Detect which cell encompasses the target text, then output its [x, y] center coordinate. 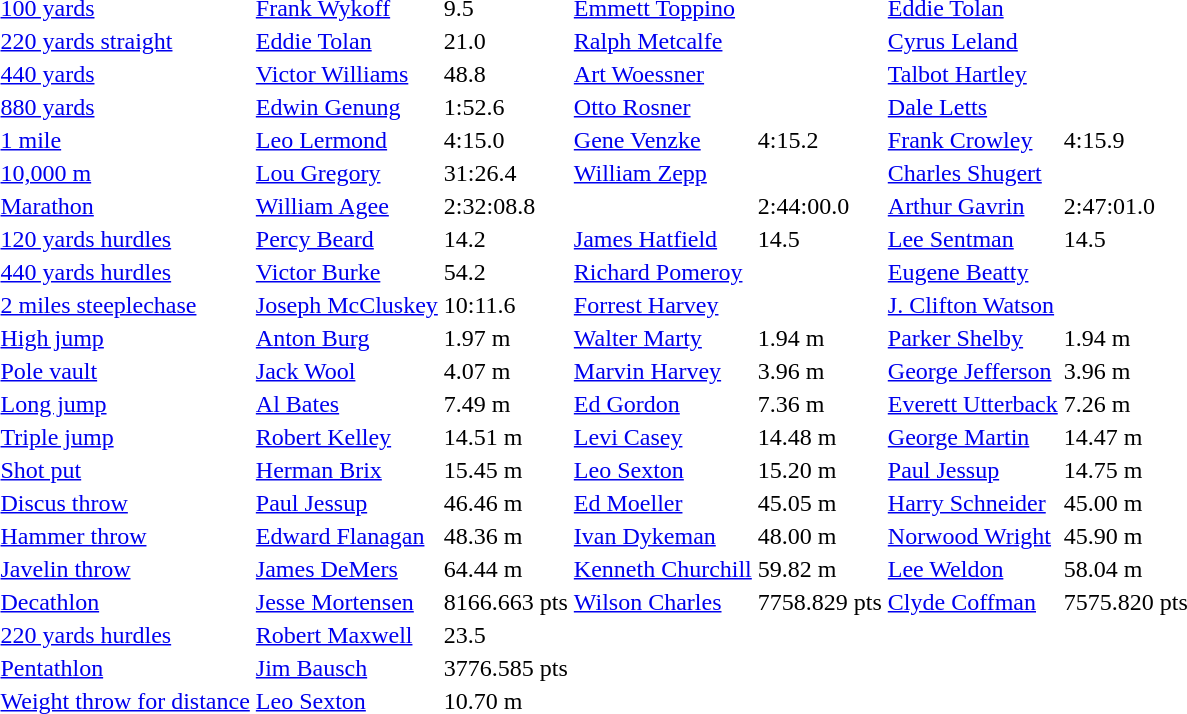
Ralph Metcalfe [662, 41]
54.2 [506, 272]
Marvin Harvey [662, 371]
21.0 [506, 41]
8166.663 pts [506, 602]
George Martin [972, 437]
Joseph McCluskey [346, 305]
Art Woessner [662, 74]
Al Bates [346, 404]
1.97 m [506, 338]
Clyde Coffman [972, 602]
48.00 m [820, 536]
59.82 m [820, 569]
Cyrus Leland [972, 41]
48.36 m [506, 536]
Leo Sexton [662, 470]
46.46 m [506, 503]
Everett Utterback [972, 404]
Dale Letts [972, 107]
Jack Wool [346, 371]
Victor Williams [346, 74]
Lou Gregory [346, 173]
William Zepp [662, 173]
64.44 m [506, 569]
15.45 m [506, 470]
48.8 [506, 74]
2:32:08.8 [506, 206]
Eugene Beatty [972, 272]
4.07 m [506, 371]
4:15.0 [506, 140]
James DeMers [346, 569]
Eddie Tolan [346, 41]
15.20 m [820, 470]
Leo Lermond [346, 140]
Ed Moeller [662, 503]
Wilson Charles [662, 602]
Robert Maxwell [346, 635]
Jesse Mortensen [346, 602]
14.2 [506, 239]
14.5 [820, 239]
Ivan Dykeman [662, 536]
1:52.6 [506, 107]
Talbot Hartley [972, 74]
Edwin Genung [346, 107]
Victor Burke [346, 272]
10:11.6 [506, 305]
3776.585 pts [506, 668]
Kenneth Churchill [662, 569]
2:44:00.0 [820, 206]
14.48 m [820, 437]
45.05 m [820, 503]
Charles Shugert [972, 173]
Anton Burg [346, 338]
Walter Marty [662, 338]
Lee Weldon [972, 569]
23.5 [506, 635]
William Agee [346, 206]
Jim Bausch [346, 668]
George Jefferson [972, 371]
Ed Gordon [662, 404]
Frank Crowley [972, 140]
Harry Schneider [972, 503]
Percy Beard [346, 239]
14.51 m [506, 437]
Forrest Harvey [662, 305]
Gene Venzke [662, 140]
Norwood Wright [972, 536]
Levi Casey [662, 437]
7758.829 pts [820, 602]
Lee Sentman [972, 239]
Parker Shelby [972, 338]
Arthur Gavrin [972, 206]
4:15.2 [820, 140]
Herman Brix [346, 470]
James Hatfield [662, 239]
J. Clifton Watson [972, 305]
7.49 m [506, 404]
31:26.4 [506, 173]
Otto Rosner [662, 107]
1.94 m [820, 338]
7.36 m [820, 404]
Edward Flanagan [346, 536]
Robert Kelley [346, 437]
3.96 m [820, 371]
Richard Pomeroy [662, 272]
